Output the (x, y) coordinate of the center of the cell containing the given text.  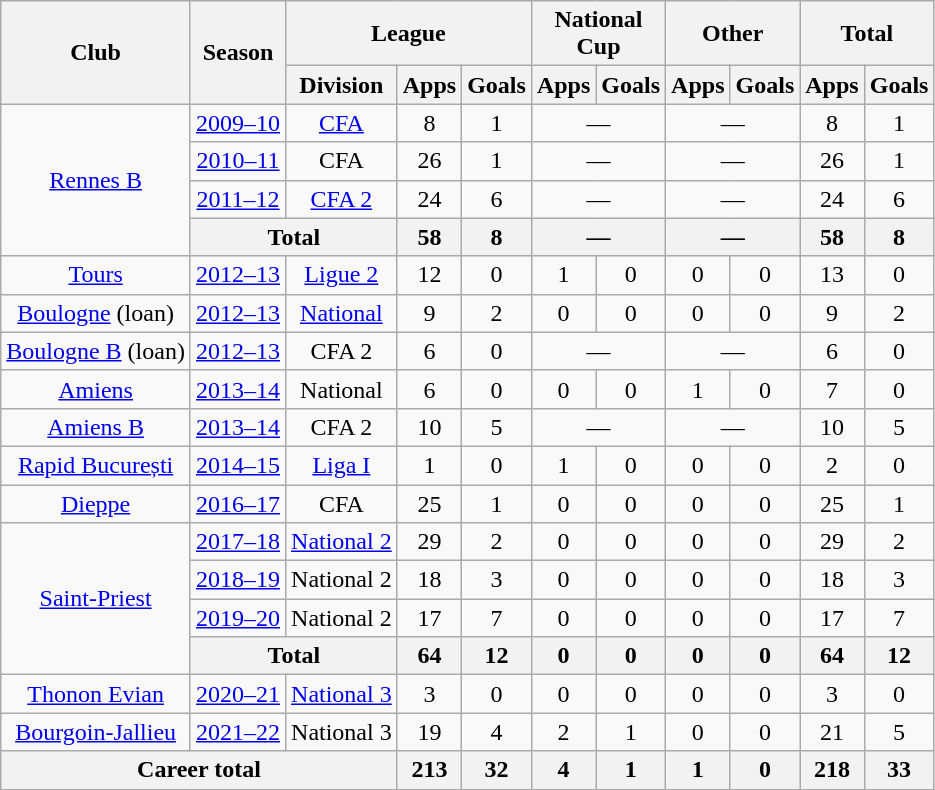
Boulogne (loan) (96, 313)
Thonon Evian (96, 694)
Dieppe (96, 503)
Season (238, 52)
Amiens B (96, 427)
National Cup (598, 34)
2019–20 (238, 618)
Career total (199, 770)
League (409, 34)
Amiens (96, 389)
2011–12 (238, 199)
Rennes B (96, 180)
2017–18 (238, 542)
Rapid București (96, 465)
218 (832, 770)
2014–15 (238, 465)
2009–10 (238, 123)
19 (429, 732)
13 (832, 275)
2010–11 (238, 161)
2020–21 (238, 694)
32 (497, 770)
Other (733, 34)
Bourgoin-Jallieu (96, 732)
Boulogne B (loan) (96, 351)
Ligue 2 (342, 275)
Club (96, 52)
33 (899, 770)
Liga I (342, 465)
213 (429, 770)
Division (342, 85)
2018–19 (238, 580)
21 (832, 732)
Saint-Priest (96, 599)
2016–17 (238, 503)
2021–22 (238, 732)
Tours (96, 275)
